Detect which cell encompasses the target text, then output its (X, Y) center coordinate. 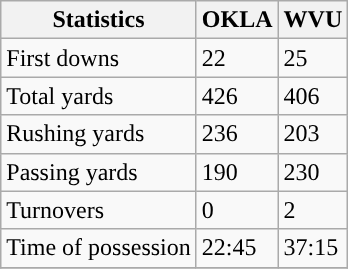
22 (237, 58)
426 (237, 96)
First downs (99, 58)
22:45 (237, 248)
Time of possession (99, 248)
Statistics (99, 20)
25 (313, 58)
406 (313, 96)
Total yards (99, 96)
WVU (313, 20)
Passing yards (99, 172)
37:15 (313, 248)
0 (237, 210)
203 (313, 134)
Turnovers (99, 210)
230 (313, 172)
2 (313, 210)
236 (237, 134)
Rushing yards (99, 134)
190 (237, 172)
OKLA (237, 20)
